Return the [X, Y] coordinate for the center point of the cell that contains the specified text.  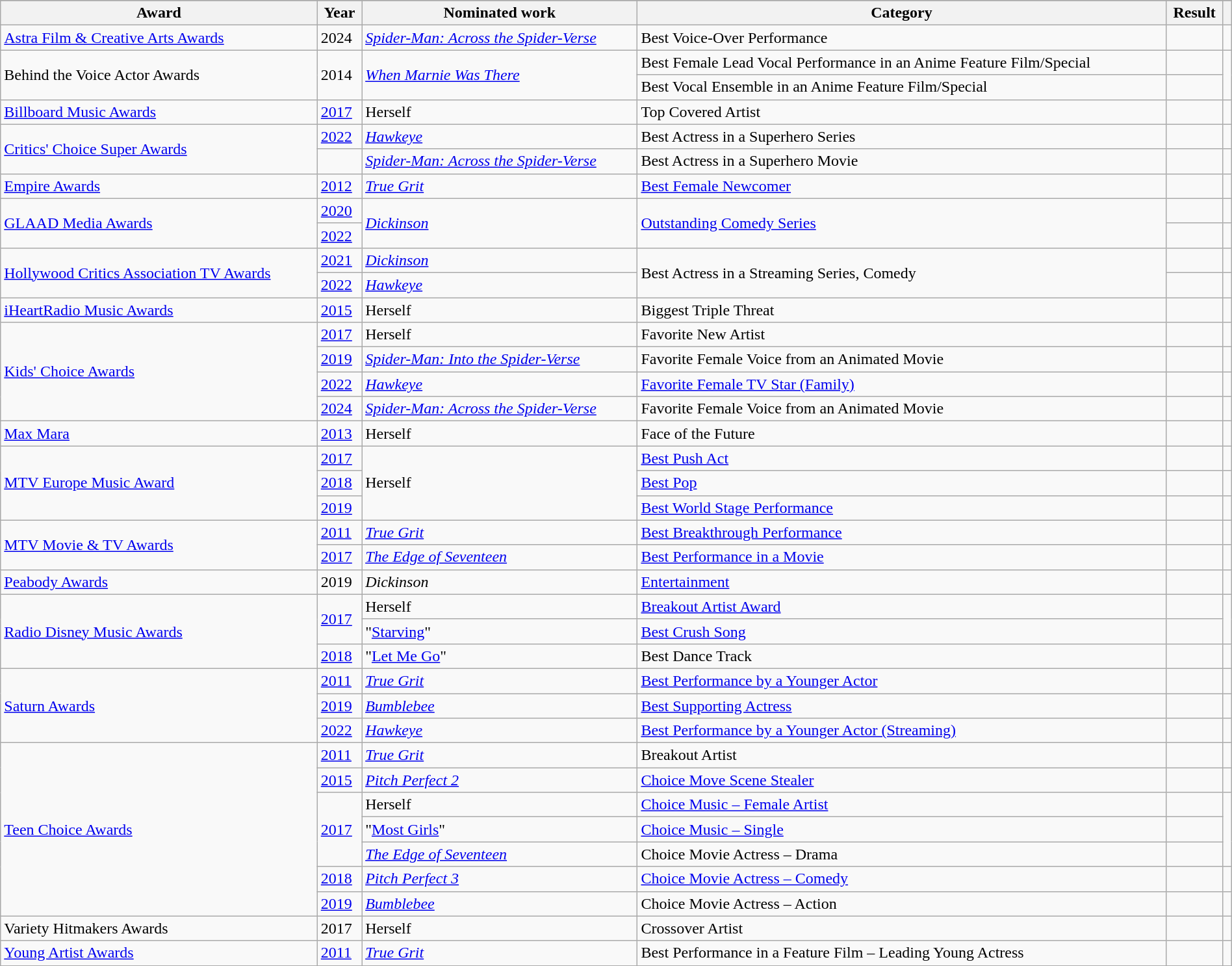
Critics' Choice Super Awards [159, 149]
Best World Stage Performance [902, 508]
Choice Move Scene Stealer [902, 780]
Young Artist Awards [159, 953]
"Most Girls" [500, 829]
Best Female Lead Vocal Performance in an Anime Feature Film/Special [902, 62]
Spider-Man: Into the Spider-Verse [500, 359]
When Marnie Was There [500, 75]
Top Covered Artist [902, 112]
Radio Disney Music Awards [159, 631]
Saturn Awards [159, 705]
Best Crush Song [902, 631]
Astra Film & Creative Arts Awards [159, 38]
2020 [339, 211]
Award [159, 13]
Breakout Artist Award [902, 607]
2012 [339, 186]
iHeartRadio Music Awards [159, 310]
Outstanding Comedy Series [902, 223]
Year [339, 13]
MTV Movie & TV Awards [159, 545]
Result [1194, 13]
Biggest Triple Threat [902, 310]
GLAAD Media Awards [159, 223]
Breakout Artist [902, 755]
Best Performance in a Movie [902, 557]
Hollywood Critics Association TV Awards [159, 272]
Best Dance Track [902, 656]
Best Vocal Ensemble in an Anime Feature Film/Special [902, 87]
"Let Me Go" [500, 656]
Behind the Voice Actor Awards [159, 75]
Peabody Awards [159, 582]
Choice Music – Single [902, 829]
Best Performance by a Younger Actor (Streaming) [902, 731]
Best Performance by a Younger Actor [902, 681]
Best Actress in a Superhero Series [902, 137]
Pitch Perfect 3 [500, 879]
Best Pop [902, 483]
Pitch Perfect 2 [500, 780]
Favorite New Artist [902, 335]
Crossover Artist [902, 928]
Best Supporting Actress [902, 705]
Favorite Female TV Star (Family) [902, 384]
Choice Movie Actress – Action [902, 904]
Best Actress in a Superhero Movie [902, 161]
MTV Europe Music Award [159, 483]
Face of the Future [902, 434]
Best Voice-Over Performance [902, 38]
Best Performance in a Feature Film – Leading Young Actress [902, 953]
2013 [339, 434]
2021 [339, 260]
Choice Music – Female Artist [902, 805]
Nominated work [500, 13]
Best Push Act [902, 458]
Teen Choice Awards [159, 829]
2014 [339, 75]
Choice Movie Actress – Comedy [902, 879]
Best Female Newcomer [902, 186]
Entertainment [902, 582]
Empire Awards [159, 186]
Variety Hitmakers Awards [159, 928]
Best Breakthrough Performance [902, 532]
Billboard Music Awards [159, 112]
Choice Movie Actress – Drama [902, 854]
Best Actress in a Streaming Series, Comedy [902, 272]
Category [902, 13]
Kids' Choice Awards [159, 372]
"Starving" [500, 631]
Max Mara [159, 434]
